Capture the cell that displays the provided text and extract its [X, Y] central coordinate. 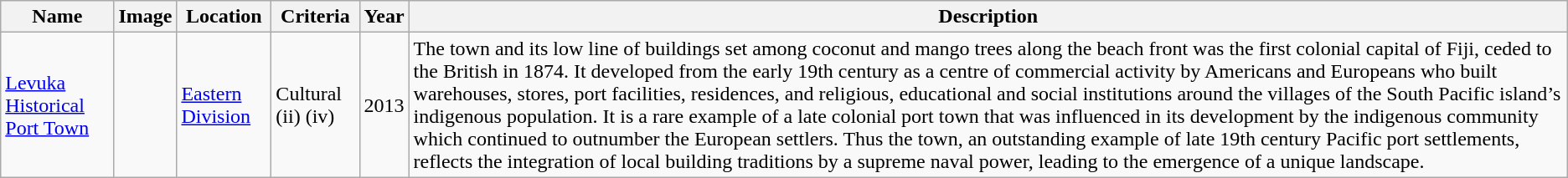
Levuka Historical Port Town [57, 105]
Criteria [315, 17]
2013 [384, 105]
Year [384, 17]
Name [57, 17]
Cultural (ii) (iv) [315, 105]
Location [224, 17]
Description [988, 17]
Image [146, 17]
Eastern Division [224, 105]
